Capture the cell that displays the provided text and extract its [X, Y] central coordinate. 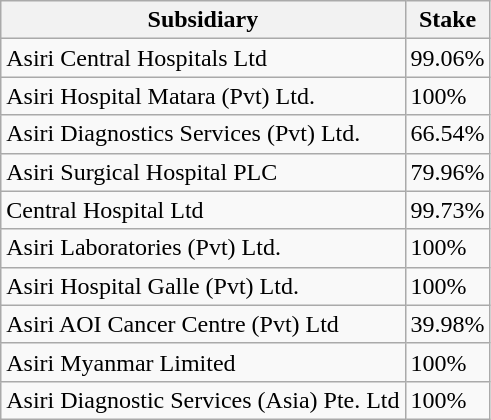
Asiri Surgical Hospital PLC [203, 172]
Stake [448, 20]
Asiri Hospital Matara (Pvt) Ltd. [203, 96]
99.73% [448, 210]
Asiri Laboratories (Pvt) Ltd. [203, 248]
Asiri AOI Cancer Centre (Pvt) Ltd [203, 324]
66.54% [448, 134]
Asiri Central Hospitals Ltd [203, 58]
Asiri Hospital Galle (Pvt) Ltd. [203, 286]
Asiri Myanmar Limited [203, 362]
Asiri Diagnostics Services (Pvt) Ltd. [203, 134]
99.06% [448, 58]
79.96% [448, 172]
39.98% [448, 324]
Subsidiary [203, 20]
Asiri Diagnostic Services (Asia) Pte. Ltd [203, 400]
Central Hospital Ltd [203, 210]
